Search for the cell housing the specified text and yield its [X, Y] center coordinate. 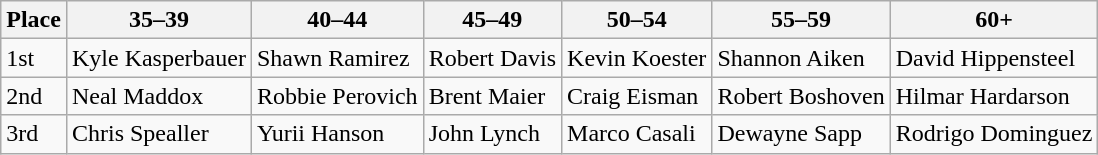
35–39 [158, 20]
Dewayne Sapp [801, 134]
55–59 [801, 20]
Kyle Kasperbauer [158, 58]
John Lynch [492, 134]
60+ [994, 20]
Neal Maddox [158, 96]
Craig Eisman [637, 96]
Robert Boshoven [801, 96]
Brent Maier [492, 96]
Chris Spealler [158, 134]
Kevin Koester [637, 58]
3rd [34, 134]
Shawn Ramirez [337, 58]
Robert Davis [492, 58]
Place [34, 20]
Yurii Hanson [337, 134]
David Hippensteel [994, 58]
Shannon Aiken [801, 58]
1st [34, 58]
50–54 [637, 20]
Hilmar Hardarson [994, 96]
2nd [34, 96]
Robbie Perovich [337, 96]
Rodrigo Dominguez [994, 134]
Marco Casali [637, 134]
45–49 [492, 20]
40–44 [337, 20]
